From the cell containing the given text, extract its center point as (X, Y) coordinate. 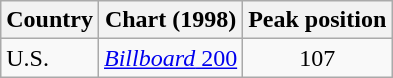
Billboard 200 (170, 58)
Country (50, 20)
Chart (1998) (170, 20)
Peak position (318, 20)
U.S. (50, 58)
107 (318, 58)
